Locate the cell with the specified text and output its [x, y] center coordinate. 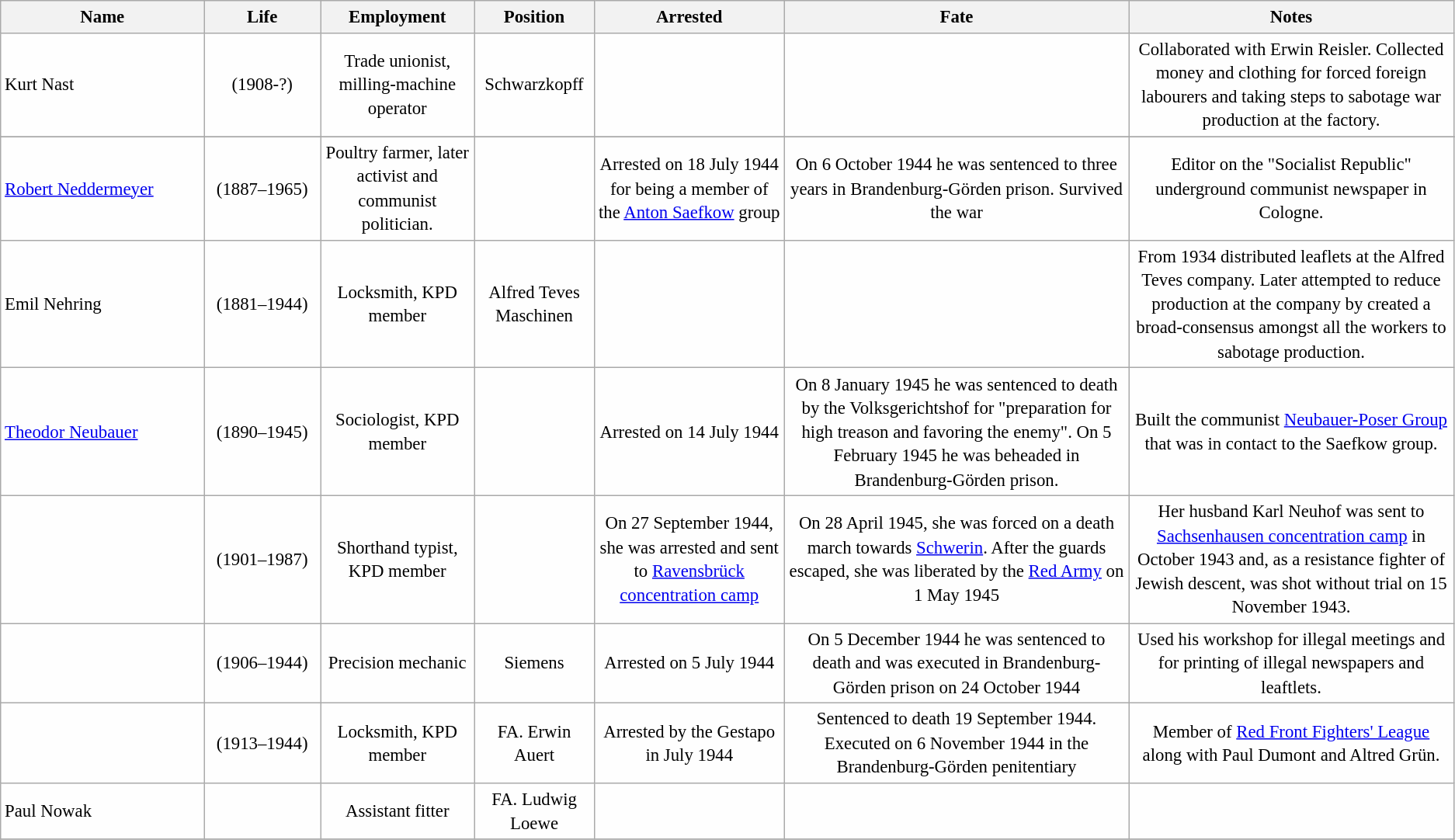
On 6 October 1944 he was sentenced to three years in Brandenburg-Görden prison. Survived the war [957, 189]
Arrested on 18 July 1944 for being a member of the Anton Saefkow group [689, 189]
Shorthand typist, KPD member [398, 560]
On 28 April 1945, she was forced on a death march towards Schwerin. After the guards escaped, she was liberated by the Red Army on 1 May 1945 [957, 560]
Trade unionist, milling-machine operator [398, 85]
Member of Red Front Fighters' League along with Paul Dumont and Altred Grün. [1292, 744]
Sociologist, KPD member [398, 432]
(1890–1945) [262, 432]
Kurt Nast [102, 85]
Position [534, 17]
Built the communist Neubauer-Poser Group that was in contact to the Saefkow group. [1292, 432]
Editor on the "Socialist Republic" underground communist newspaper in Cologne. [1292, 189]
Life [262, 17]
Alfred Teves Maschinen [534, 304]
Assistant fitter [398, 811]
Arrested on 14 July 1944 [689, 432]
Name [102, 17]
Notes [1292, 17]
Emil Nehring [102, 304]
(1901–1987) [262, 560]
On 5 December 1944 he was sentenced to death and was executed in Brandenburg-Görden prison on 24 October 1944 [957, 663]
(1906–1944) [262, 663]
Schwarzkopff [534, 85]
(1887–1965) [262, 189]
FA. Ludwig Loewe [534, 811]
Employment [398, 17]
Arrested [689, 17]
On 27 September 1944, she was arrested and sent to Ravensbrück concentration camp [689, 560]
(1881–1944) [262, 304]
Robert Neddermeyer [102, 189]
Theodor Neubauer [102, 432]
FA. Erwin Auert [534, 744]
Used his workshop for illegal meetings and for printing of illegal newspapers and leaftlets. [1292, 663]
(1908-?) [262, 85]
(1913–1944) [262, 744]
Paul Nowak [102, 811]
Sentenced to death 19 September 1944. Executed on 6 November 1944 in the Brandenburg-Görden penitentiary [957, 744]
Poultry farmer, later activist and communist politician. [398, 189]
Fate [957, 17]
Arrested on 5 July 1944 [689, 663]
Siemens [534, 663]
Arrested by the Gestapo in July 1944 [689, 744]
Precision mechanic [398, 663]
